Return (x, y) of the center of cell containing provided text 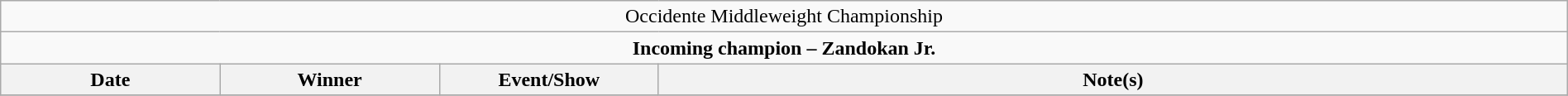
Incoming champion – Zandokan Jr. (784, 48)
Event/Show (549, 79)
Date (111, 79)
Winner (329, 79)
Note(s) (1113, 79)
Occidente Middleweight Championship (784, 17)
